Provide the (X, Y) coordinate of the cell's center where the given text is located.  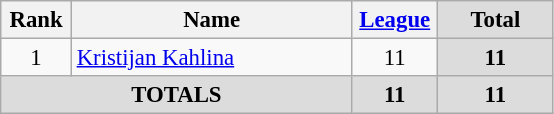
Kristijan Kahlina (212, 58)
League (395, 20)
Name (212, 20)
TOTALS (176, 95)
Total (496, 20)
1 (36, 58)
Rank (36, 20)
